Scan for the cell matching the given text and deliver its [x, y] coordinate at center. 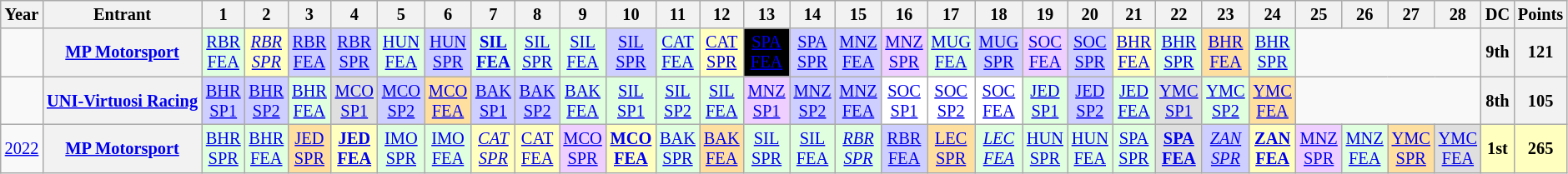
LECSPR [951, 148]
9th [1498, 52]
5 [401, 14]
6 [448, 14]
Year [22, 14]
BHRSP2 [267, 101]
MCOSP2 [401, 101]
JEDSPR [309, 148]
11 [677, 14]
21 [1134, 14]
IMOSPR [401, 148]
UNI-Virtuosi Racing [122, 101]
MUGFEA [951, 52]
JEDSP2 [1090, 101]
MNZSP1 [767, 101]
12 [722, 14]
3 [309, 14]
105 [1540, 101]
ZANSPR [1225, 148]
8 [537, 14]
1 [224, 14]
2022 [22, 148]
7 [494, 14]
SILSP2 [677, 101]
23 [1225, 14]
8th [1498, 101]
YMCSPR [1411, 148]
265 [1540, 148]
24 [1273, 14]
1st [1498, 148]
BAKSP1 [494, 101]
10 [631, 14]
MCOSPR [582, 148]
SILSP1 [631, 101]
SOCSP2 [951, 101]
DC [1498, 14]
4 [354, 14]
BAKSPR [677, 148]
9 [582, 14]
19 [1045, 14]
121 [1540, 52]
13 [767, 14]
26 [1364, 14]
JEDSP1 [1045, 101]
15 [859, 14]
MCOSP1 [354, 101]
27 [1411, 14]
14 [812, 14]
BAKSP2 [537, 101]
20 [1090, 14]
28 [1458, 14]
SOCSPR [1090, 52]
2 [267, 14]
Points [1540, 14]
16 [904, 14]
18 [999, 14]
YMCSP1 [1179, 101]
LECFEA [999, 148]
YMCSP2 [1225, 101]
22 [1179, 14]
Entrant [122, 14]
ZANFEA [1273, 148]
MUGSPR [999, 52]
IMOFEA [448, 148]
MNZSP2 [812, 101]
17 [951, 14]
25 [1319, 14]
SOCSP1 [904, 101]
BHRSP1 [224, 101]
